Determine the (x, y) coordinate at the center of the cell enclosing the given text.  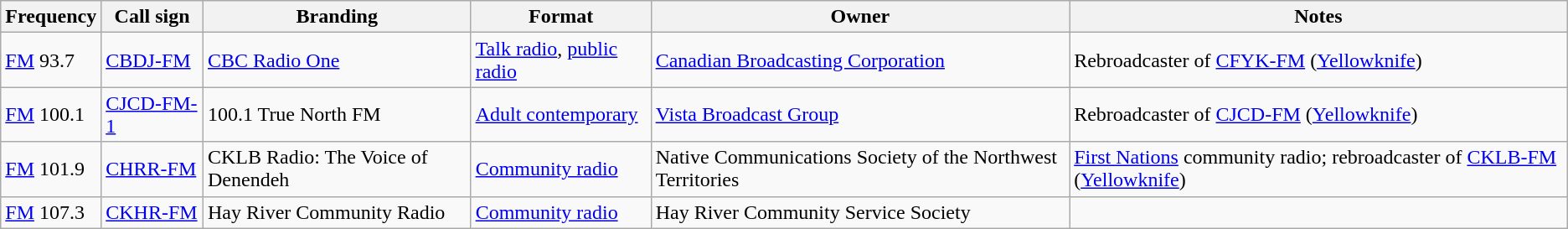
100.1 True North FM (337, 114)
Format (561, 17)
Adult contemporary (561, 114)
FM 93.7 (51, 60)
Call sign (152, 17)
Owner (860, 17)
Canadian Broadcasting Corporation (860, 60)
Rebroadcaster of CJCD-FM (Yellowknife) (1318, 114)
FM 107.3 (51, 212)
First Nations community radio; rebroadcaster of CKLB-FM (Yellowknife) (1318, 169)
CHRR-FM (152, 169)
CBDJ-FM (152, 60)
Hay River Community Radio (337, 212)
FM 100.1 (51, 114)
FM 101.9 (51, 169)
Rebroadcaster of CFYK-FM (Yellowknife) (1318, 60)
Hay River Community Service Society (860, 212)
Native Communications Society of the Northwest Territories (860, 169)
CKLB Radio: The Voice of Denendeh (337, 169)
CBC Radio One (337, 60)
Talk radio, public radio (561, 60)
CJCD-FM-1 (152, 114)
Vista Broadcast Group (860, 114)
CKHR-FM (152, 212)
Branding (337, 17)
Frequency (51, 17)
Notes (1318, 17)
